Capture the cell that displays the provided text and extract its (x, y) central coordinate. 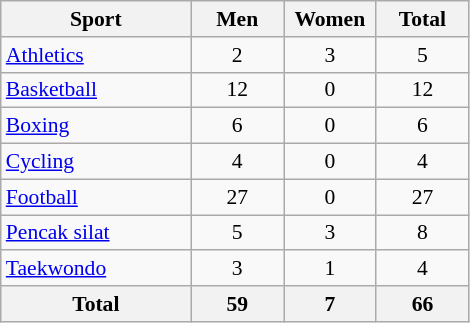
1 (330, 269)
Taekwondo (96, 269)
Athletics (96, 55)
Basketball (96, 90)
2 (238, 55)
Sport (96, 19)
Pencak silat (96, 233)
7 (330, 304)
Football (96, 197)
Women (330, 19)
59 (238, 304)
Men (238, 19)
Boxing (96, 126)
66 (422, 304)
8 (422, 233)
Cycling (96, 162)
